Search for the cell housing the specified text and yield its (X, Y) center coordinate. 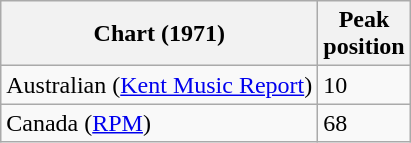
Australian (Kent Music Report) (160, 85)
Peakposition (364, 34)
68 (364, 123)
10 (364, 85)
Chart (1971) (160, 34)
Canada (RPM) (160, 123)
